Scan for the cell matching the given text and deliver its (X, Y) coordinate at center. 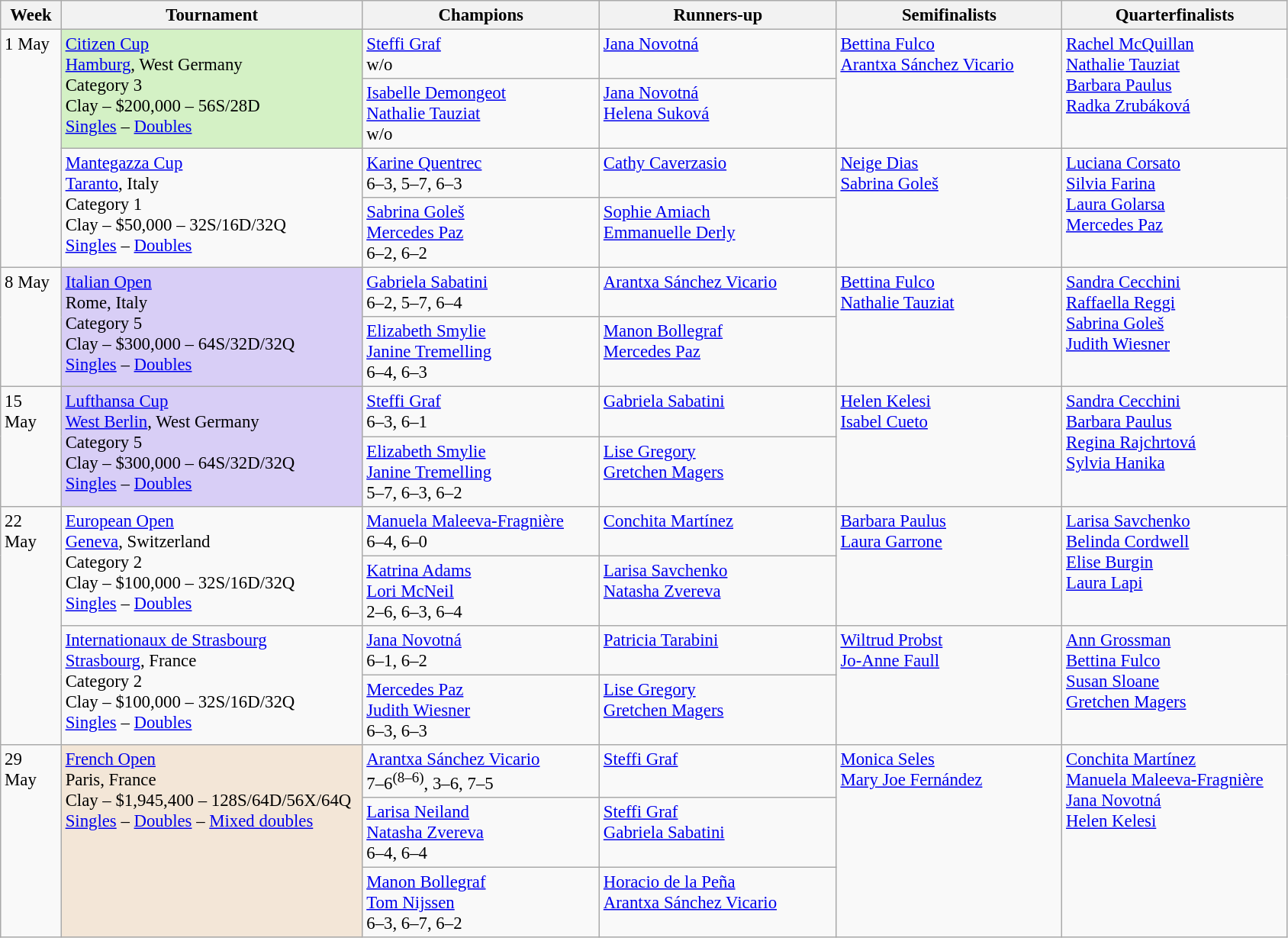
Conchita Martínez Manuela Maleeva-Fragnière Jana Novotná Helen Kelesi (1175, 841)
Gabriela Sabatini (719, 412)
Elizabeth Smylie Janine Tremelling5–7, 6–3, 6–2 (481, 472)
Mantegazza CupTaranto, ItalyCategory 1 Clay – $50,000 – 32S/16D/32Q Singles – Doubles (212, 208)
Manon Bollegraf Mercedes Paz (719, 353)
Larisa Savchenko Belinda Cordwell Elise Burgin Laura Lapi (1175, 566)
Arantxa Sánchez Vicario (719, 293)
Week (31, 15)
Semifinalists (949, 15)
Sandra Cecchini Raffaella Reggi Sabrina Goleš Judith Wiesner (1175, 327)
22 May (31, 625)
Jana Novotná6–1, 6–2 (481, 650)
Runners-up (719, 15)
Luciana Corsato Silvia Farina Laura Golarsa Mercedes Paz (1175, 208)
Katrina Adams Lori McNeil2–6, 6–3, 6–4 (481, 591)
Manon Bollegraf Tom Nijssen6–3, 6–7, 6–2 (481, 902)
Bettina Fulco Nathalie Tauziat (949, 327)
Gabriela Sabatini6–2, 5–7, 6–4 (481, 293)
Steffi Graf Gabriela Sabatini (719, 833)
Steffi Grafw/o (481, 55)
European OpenGeneva, SwitzerlandCategory 2 Clay – $100,000 – 32S/16D/32Q Singles – Doubles (212, 566)
Citizen CupHamburg, West GermanyCategory 3 Clay – $200,000 – 56S/28D Singles – Doubles (212, 89)
15 May (31, 446)
Conchita Martínez (719, 531)
Larisa Savchenko Natasha Zvereva (719, 591)
1 May (31, 149)
French OpenParis, FranceClay – $1,945,400 – 128S/64D/56X/64Q Singles – Doubles – Mixed doubles (212, 841)
Ann Grossman Bettina Fulco Susan Sloane Gretchen Magers (1175, 685)
Barbara Paulus Laura Garrone (949, 566)
Mercedes Paz Judith Wiesner6–3, 6–3 (481, 710)
Steffi Graf (719, 771)
Monica Seles Mary Joe Fernández (949, 841)
29 May (31, 841)
Cathy Caverzasio (719, 174)
8 May (31, 327)
Sabrina Goleš Mercedes Paz6–2, 6–2 (481, 233)
Champions (481, 15)
Isabelle Demongeot Nathalie Tauziatw/o (481, 114)
Tournament (212, 15)
Bettina Fulco Arantxa Sánchez Vicario (949, 89)
Italian OpenRome, ItalyCategory 5 Clay – $300,000 – 64S/32D/32Q Singles – Doubles (212, 327)
Sophie Amiach Emmanuelle Derly (719, 233)
Neige Dias Sabrina Goleš (949, 208)
Sandra Cecchini Barbara Paulus Regina Rajchrtová Sylvia Hanika (1175, 446)
Internationaux de StrasbourgStrasbourg, FranceCategory 2 Clay – $100,000 – 32S/16D/32Q Singles – Doubles (212, 685)
Rachel McQuillan Nathalie Tauziat Barbara Paulus Radka Zrubáková (1175, 89)
Helen Kelesi Isabel Cueto (949, 446)
Jana Novotná (719, 55)
Larisa Neiland Natasha Zvereva6–4, 6–4 (481, 833)
Horacio de la Peña Arantxa Sánchez Vicario (719, 902)
Steffi Graf6–3, 6–1 (481, 412)
Wiltrud Probst Jo-Anne Faull (949, 685)
Karine Quentrec6–3, 5–7, 6–3 (481, 174)
Lufthansa CupWest Berlin, West GermanyCategory 5 Clay – $300,000 – 64S/32D/32Q Singles – Doubles (212, 446)
Arantxa Sánchez Vicario7–6(8–6), 3–6, 7–5 (481, 771)
Elizabeth Smylie Janine Tremelling6–4, 6–3 (481, 353)
Jana Novotná Helena Suková (719, 114)
Manuela Maleeva-Fragnière6–4, 6–0 (481, 531)
Patricia Tarabini (719, 650)
Quarterfinalists (1175, 15)
